Provide the [x, y] coordinate of the cell's center where the given text is located.  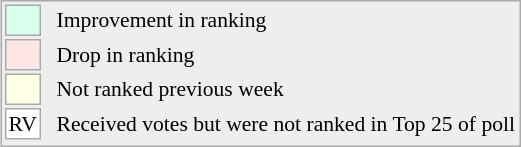
Improvement in ranking [286, 20]
Received votes but were not ranked in Top 25 of poll [286, 124]
Not ranked previous week [286, 90]
RV [23, 124]
Drop in ranking [286, 55]
